Capture the cell that displays the provided text and extract its [x, y] central coordinate. 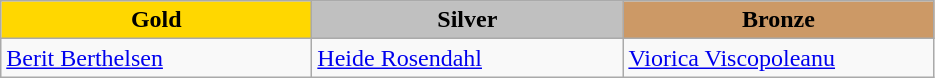
Bronze [778, 20]
Berit Berthelsen [156, 58]
Viorica Viscopoleanu [778, 58]
Silver [468, 20]
Gold [156, 20]
Heide Rosendahl [468, 58]
